Determine the [x, y] coordinate at the center of the cell enclosing the given text.  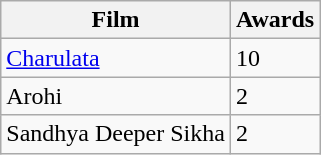
Sandhya Deeper Sikha [116, 134]
Film [116, 20]
Charulata [116, 58]
10 [274, 58]
Arohi [116, 96]
Awards [274, 20]
